Detect which cell encompasses the target text, then output its [X, Y] center coordinate. 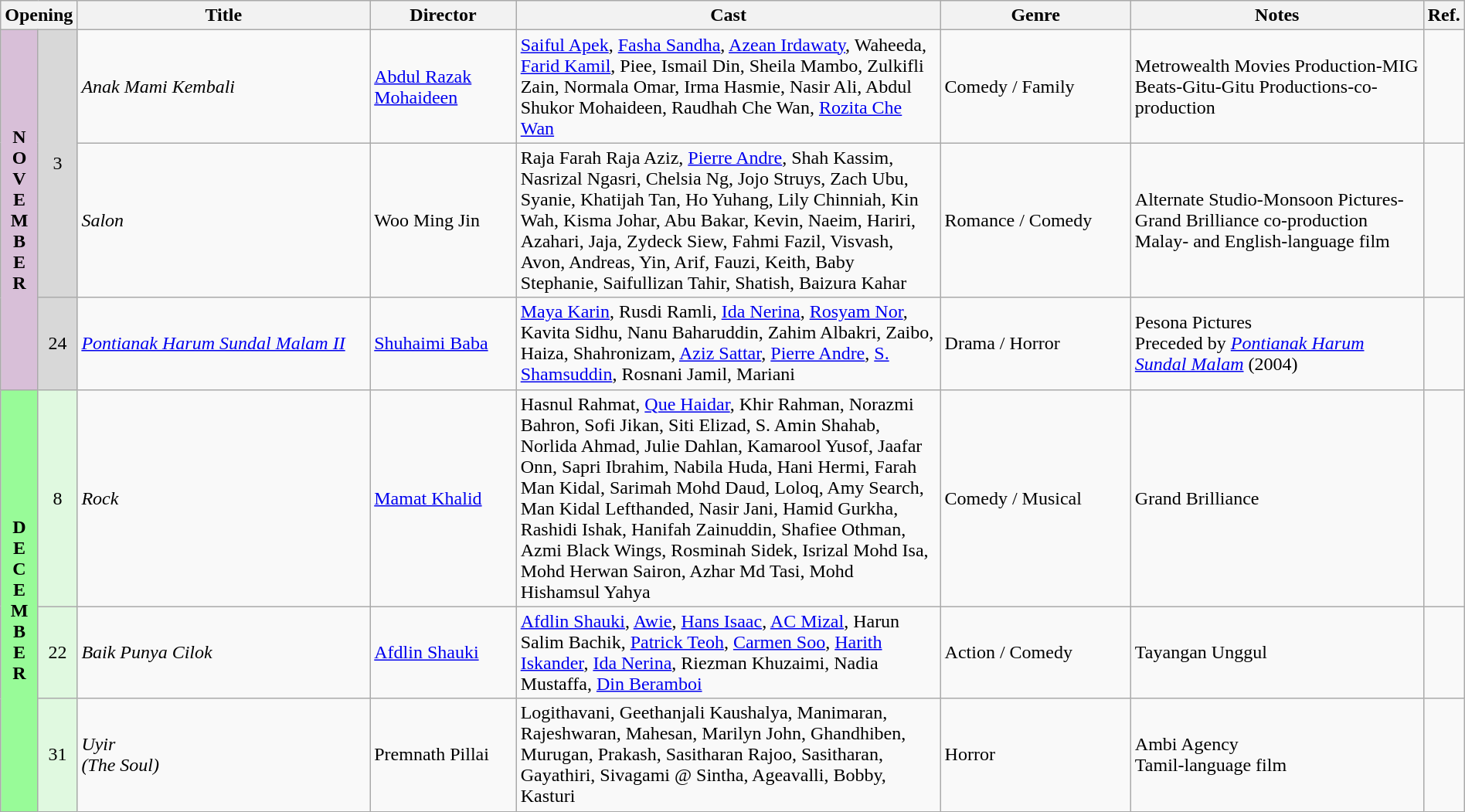
Salon [224, 220]
Pontianak Harum Sundal Malam II [224, 343]
Horror [1035, 755]
Notes [1276, 15]
NOVEMBER [20, 210]
Mamat Khalid [444, 498]
Genre [1035, 15]
3 [57, 164]
Opening [39, 15]
Ambi AgencyTamil-language film [1276, 755]
Premnath Pillai [444, 755]
DECEMBER [20, 600]
Baik Punya Cilok [224, 652]
Alternate Studio-Monsoon Pictures-Grand Brilliance co-productionMalay- and English-language film [1276, 220]
Drama / Horror [1035, 343]
Comedy / Family [1035, 87]
Director [444, 15]
Rock [224, 498]
Romance / Comedy [1035, 220]
Grand Brilliance [1276, 498]
Ref. [1443, 15]
Metrowealth Movies Production-MIG Beats-Gitu-Gitu Productions-co-production [1276, 87]
Anak Mami Kembali [224, 87]
Comedy / Musical [1035, 498]
Uyir(The Soul) [224, 755]
31 [57, 755]
Cast [728, 15]
Pesona PicturesPreceded by Pontianak Harum Sundal Malam (2004) [1276, 343]
Tayangan Unggul [1276, 652]
22 [57, 652]
Shuhaimi Baba [444, 343]
Title [224, 15]
8 [57, 498]
Abdul Razak Mohaideen [444, 87]
Woo Ming Jin [444, 220]
Action / Comedy [1035, 652]
24 [57, 343]
Afdlin Shauki [444, 652]
